For the text-containing cell, return its midpoint in (x, y) coordinate format. 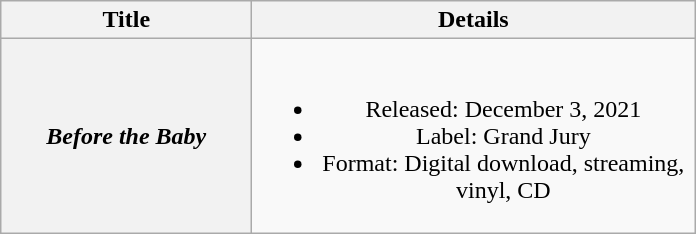
Before the Baby (126, 136)
Released: December 3, 2021Label: Grand JuryFormat: Digital download, streaming, vinyl, CD (474, 136)
Title (126, 20)
Details (474, 20)
